Search for the cell housing the specified text and yield its (x, y) center coordinate. 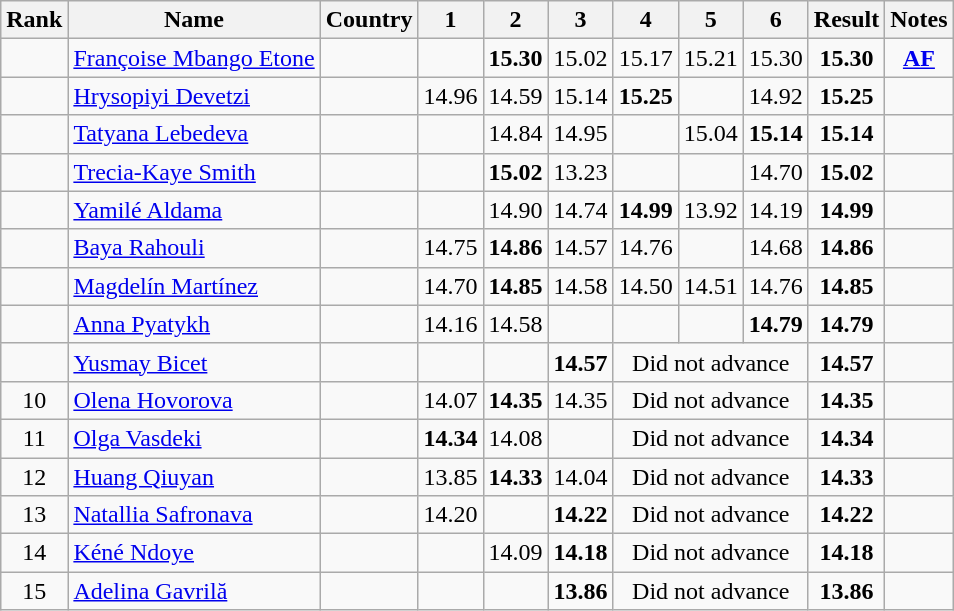
13.23 (580, 172)
14.92 (776, 96)
14.68 (776, 248)
15.04 (710, 134)
13 (34, 515)
Yusmay Bicet (194, 362)
3 (580, 20)
Trecia-Kaye Smith (194, 172)
14.07 (450, 400)
Result (846, 20)
14.09 (516, 553)
15.21 (710, 58)
Huang Qiuyan (194, 477)
15 (34, 591)
14.20 (450, 515)
Kéné Ndoye (194, 553)
11 (34, 438)
10 (34, 400)
13.85 (450, 477)
15.17 (646, 58)
12 (34, 477)
5 (710, 20)
14.84 (516, 134)
Yamilé Aldama (194, 210)
Tatyana Lebedeva (194, 134)
Anna Pyatykh (194, 324)
Name (194, 20)
14.95 (580, 134)
14.90 (516, 210)
14.59 (516, 96)
Olga Vasdeki (194, 438)
6 (776, 20)
14.74 (580, 210)
Hrysopiyi Devetzi (194, 96)
Françoise Mbango Etone (194, 58)
1 (450, 20)
Notes (919, 20)
14.51 (710, 286)
AF (919, 58)
Country (369, 20)
14.16 (450, 324)
Natallia Safronava (194, 515)
14.50 (646, 286)
14.04 (580, 477)
Magdelín Martínez (194, 286)
14.96 (450, 96)
Olena Hovorova (194, 400)
14 (34, 553)
14.19 (776, 210)
4 (646, 20)
13.92 (710, 210)
Rank (34, 20)
Adelina Gavrilă (194, 591)
14.08 (516, 438)
2 (516, 20)
Baya Rahouli (194, 248)
14.75 (450, 248)
